Pinpoint the cell where the given text exists, returning its [X, Y] midpoint coordinate. 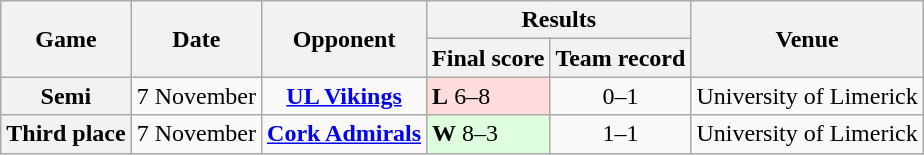
Results [559, 20]
L 6–8 [488, 96]
Cork Admirals [344, 134]
W 8–3 [488, 134]
Third place [66, 134]
Opponent [344, 39]
1–1 [620, 134]
Venue [807, 39]
Team record [620, 58]
Date [196, 39]
Semi [66, 96]
Final score [488, 58]
0–1 [620, 96]
UL Vikings [344, 96]
Game [66, 39]
